Scan for the cell matching the given text and deliver its (X, Y) coordinate at center. 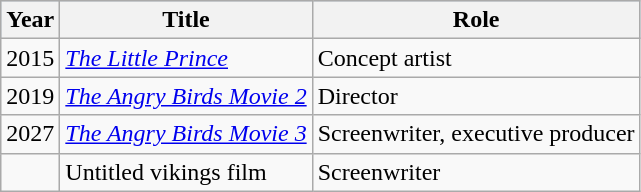
The Little Prince (186, 58)
2015 (30, 58)
Title (186, 20)
Screenwriter (476, 172)
Concept artist (476, 58)
Director (476, 96)
The Angry Birds Movie 2 (186, 96)
Year (30, 20)
2019 (30, 96)
Untitled vikings film (186, 172)
The Angry Birds Movie 3 (186, 134)
Role (476, 20)
2027 (30, 134)
Screenwriter, executive producer (476, 134)
